Scan for the cell matching the given text and deliver its (x, y) coordinate at center. 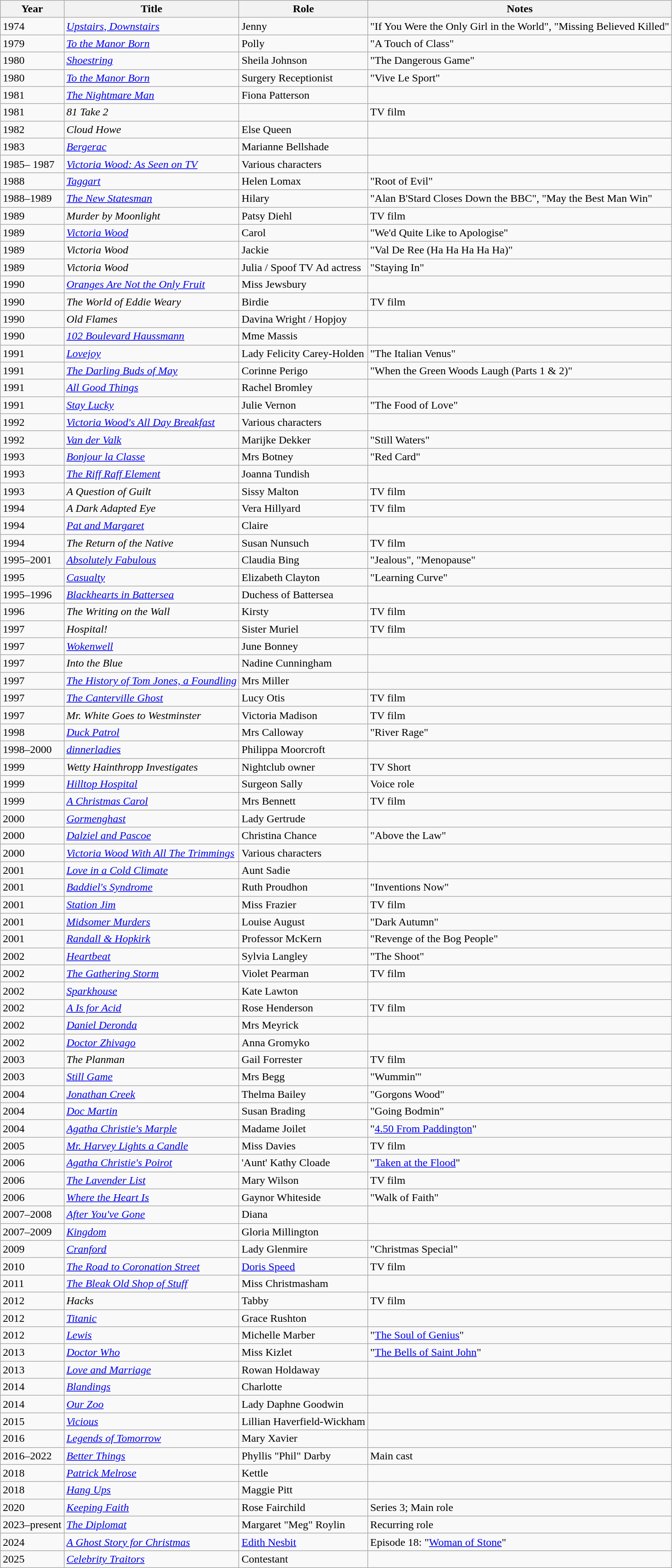
The History of Tom Jones, a Foundling (151, 681)
Sylvia Langley (303, 956)
"Christmas Special" (520, 1249)
Doctor Who (151, 1353)
The Road to Coronation Street (151, 1266)
"The Food of Love" (520, 405)
Duchess of Battersea (303, 595)
Mme Massis (303, 336)
Edith Nesbit (303, 1542)
Hang Ups (151, 1490)
The Darling Buds of May (151, 371)
Lovejoy (151, 353)
Casualty (151, 577)
1988–1989 (32, 198)
"Going Bodmin" (520, 1111)
Miss Christmasham (303, 1283)
2025 (32, 1559)
Hilltop Hospital (151, 784)
The Diplomat (151, 1525)
"The Soul of Genius" (520, 1335)
1985– 1987 (32, 164)
Blandings (151, 1387)
Vera Hillyard (303, 509)
2011 (32, 1283)
Christina Chance (303, 836)
Victoria Madison (303, 715)
Heartbeat (151, 956)
Hilary (303, 198)
2010 (32, 1266)
Title (151, 9)
Mrs Botney (303, 457)
Baddiel's Syndrome (151, 887)
The Lavender List (151, 1180)
Role (303, 9)
Miss Frazier (303, 905)
Into the Blue (151, 663)
Main cast (520, 1456)
Sheila Johnson (303, 61)
2009 (32, 1249)
Nightclub owner (303, 767)
Mr. White Goes to Westminster (151, 715)
2020 (32, 1507)
Margaret "Meg" Roylin (303, 1525)
Lady Gertrude (303, 819)
Susan Brading (303, 1111)
Mrs Miller (303, 681)
Dalziel and Pascoe (151, 836)
The Bleak Old Shop of Stuff (151, 1283)
Rose Fairchild (303, 1507)
Michelle Marber (303, 1335)
Maggie Pitt (303, 1490)
2023–present (32, 1525)
Birdie (303, 302)
Surgeon Sally (303, 784)
Patrick Melrose (151, 1473)
Midsomer Murders (151, 922)
Mary Wilson (303, 1180)
Phyllis "Phil" Darby (303, 1456)
Julie Vernon (303, 405)
Else Queen (303, 129)
Keeping Faith (151, 1507)
Duck Patrol (151, 732)
Series 3; Main role (520, 1507)
Nadine Cunningham (303, 663)
Love in a Cold Climate (151, 870)
Polly (303, 43)
Murder by Moonlight (151, 216)
2016–2022 (32, 1456)
Surgery Receptionist (303, 78)
Thelma Bailey (303, 1094)
"Inventions Now" (520, 887)
Lady Daphne Goodwin (303, 1404)
Victoria Wood: As Seen on TV (151, 164)
2005 (32, 1146)
Hacks (151, 1301)
1979 (32, 43)
"Gorgons Wood" (520, 1094)
Bergerac (151, 147)
A Ghost Story for Christmas (151, 1542)
"We'd Quite Like to Apologise" (520, 233)
Miss Davies (303, 1146)
Cloud Howe (151, 129)
The New Statesman (151, 198)
Claire (303, 526)
Anna Gromyko (303, 1042)
102 Boulevard Haussmann (151, 336)
1996 (32, 612)
2007–2009 (32, 1232)
"Dark Autumn" (520, 922)
Shoestring (151, 61)
1998 (32, 732)
"If You Were the Only Girl in the World", "Missing Believed Killed" (520, 26)
Daniel Deronda (151, 1025)
Louise August (303, 922)
"Learning Curve" (520, 577)
Sister Muriel (303, 629)
Lewis (151, 1335)
1998–2000 (32, 749)
Voice role (520, 784)
"A Touch of Class" (520, 43)
Philippa Moorcroft (303, 749)
Susan Nunsuch (303, 543)
Agatha Christie's Poirot (151, 1163)
Where the Heart Is (151, 1197)
Stay Lucky (151, 405)
Rowan Holdaway (303, 1370)
Kate Lawton (303, 991)
Still Game (151, 1077)
Marijke Dekker (303, 439)
A Is for Acid (151, 1008)
Davina Wright / Hopjoy (303, 319)
"4.50 From Paddington" (520, 1129)
Old Flames (151, 319)
1982 (32, 129)
Joanna Tundish (303, 474)
1983 (32, 147)
Victoria Wood's All Day Breakfast (151, 422)
Lady Felicity Carey-Holden (303, 353)
Sparkhouse (151, 991)
Miss Kizlet (303, 1353)
Doc Martin (151, 1111)
The Planman (151, 1060)
1974 (32, 26)
"Val De Ree (Ha Ha Ha Ha Ha)" (520, 250)
"River Rage" (520, 732)
Absolutely Fabulous (151, 560)
Agatha Christie's Marple (151, 1129)
A Question of Guilt (151, 491)
"Above the Law" (520, 836)
1988 (32, 181)
"Walk of Faith" (520, 1197)
Love and Marriage (151, 1370)
1995 (32, 577)
Gloria Millington (303, 1232)
Hospital! (151, 629)
"The Bells of Saint John" (520, 1353)
A Dark Adapted Eye (151, 509)
Oranges Are Not the Only Fruit (151, 285)
Mrs Calloway (303, 732)
Doris Speed (303, 1266)
81 Take 2 (151, 112)
Victoria Wood With All The Trimmings (151, 853)
"Revenge of the Bog People" (520, 939)
Vicious (151, 1421)
Our Zoo (151, 1404)
The Writing on the Wall (151, 612)
Lucy Otis (303, 698)
Carol (303, 233)
Pat and Margaret (151, 526)
Julia / Spoof TV Ad actress (303, 267)
"When the Green Woods Laugh (Parts 1 & 2)" (520, 371)
Sissy Malton (303, 491)
1995–1996 (32, 595)
Mrs Bennett (303, 801)
"Still Waters" (520, 439)
Mr. Harvey Lights a Candle (151, 1146)
"The Dangerous Game" (520, 61)
Helen Lomax (303, 181)
The World of Eddie Weary (151, 302)
Upstairs, Downstairs (151, 26)
Marianne Bellshade (303, 147)
Station Jim (151, 905)
Kirsty (303, 612)
Madame Joilet (303, 1129)
Professor McKern (303, 939)
Ruth Proudhon (303, 887)
"Red Card" (520, 457)
"Taken at the Flood" (520, 1163)
Diana (303, 1215)
Wetty Hainthropp Investigates (151, 767)
Doctor Zhivago (151, 1042)
All Good Things (151, 388)
A Christmas Carol (151, 801)
Violet Pearman (303, 973)
Rachel Bromley (303, 388)
Celebrity Traitors (151, 1559)
2015 (32, 1421)
"Staying In" (520, 267)
Year (32, 9)
"The Italian Venus" (520, 353)
Blackhearts in Battersea (151, 595)
Mrs Begg (303, 1077)
Gail Forrester (303, 1060)
Aunt Sadie (303, 870)
Jenny (303, 26)
Gaynor Whiteside (303, 1197)
Tabby (303, 1301)
Wokenwell (151, 646)
Taggart (151, 181)
Episode 18: "Woman of Stone" (520, 1542)
Kingdom (151, 1232)
Lillian Haverfield-Wickham (303, 1421)
Claudia Bing (303, 560)
Miss Jewsbury (303, 285)
The Riff Raff Element (151, 474)
2007–2008 (32, 1215)
Mrs Meyrick (303, 1025)
Corinne Perigo (303, 371)
Cranford (151, 1249)
June Bonney (303, 646)
Jackie (303, 250)
Rose Henderson (303, 1008)
"Wummin'" (520, 1077)
Charlotte (303, 1387)
Notes (520, 9)
"Alan B'Stard Closes Down the BBC", "May the Best Man Win" (520, 198)
The Canterville Ghost (151, 698)
Mary Xavier (303, 1439)
Randall & Hopkirk (151, 939)
Contestant (303, 1559)
2024 (32, 1542)
Bonjour la Classe (151, 457)
Gormenghast (151, 819)
'Aunt' Kathy Cloade (303, 1163)
The Gathering Storm (151, 973)
Kettle (303, 1473)
"Jealous", "Menopause" (520, 560)
dinnerladies (151, 749)
Patsy Diehl (303, 216)
Elizabeth Clayton (303, 577)
After You've Gone (151, 1215)
TV Short (520, 767)
Better Things (151, 1456)
Legends of Tomorrow (151, 1439)
"Vive Le Sport" (520, 78)
"Root of Evil" (520, 181)
1995–2001 (32, 560)
Recurring role (520, 1525)
2016 (32, 1439)
Fiona Patterson (303, 95)
The Return of the Native (151, 543)
Lady Glenmire (303, 1249)
Grace Rushton (303, 1318)
The Nightmare Man (151, 95)
Van der Valk (151, 439)
Jonathan Creek (151, 1094)
Titanic (151, 1318)
"The Shoot" (520, 956)
